Determine the [X, Y] coordinate at the center of the cell enclosing the given text.  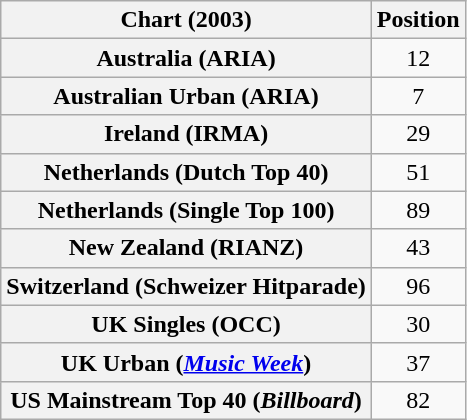
82 [418, 400]
UK Singles (OCC) [186, 324]
29 [418, 134]
US Mainstream Top 40 (Billboard) [186, 400]
Chart (2003) [186, 20]
Position [418, 20]
Netherlands (Single Top 100) [186, 210]
7 [418, 96]
43 [418, 248]
Australian Urban (ARIA) [186, 96]
51 [418, 172]
12 [418, 58]
Switzerland (Schweizer Hitparade) [186, 286]
Netherlands (Dutch Top 40) [186, 172]
96 [418, 286]
89 [418, 210]
30 [418, 324]
Australia (ARIA) [186, 58]
Ireland (IRMA) [186, 134]
UK Urban (Music Week) [186, 362]
37 [418, 362]
New Zealand (RIANZ) [186, 248]
